Pinpoint the cell where the given text exists, returning its (X, Y) midpoint coordinate. 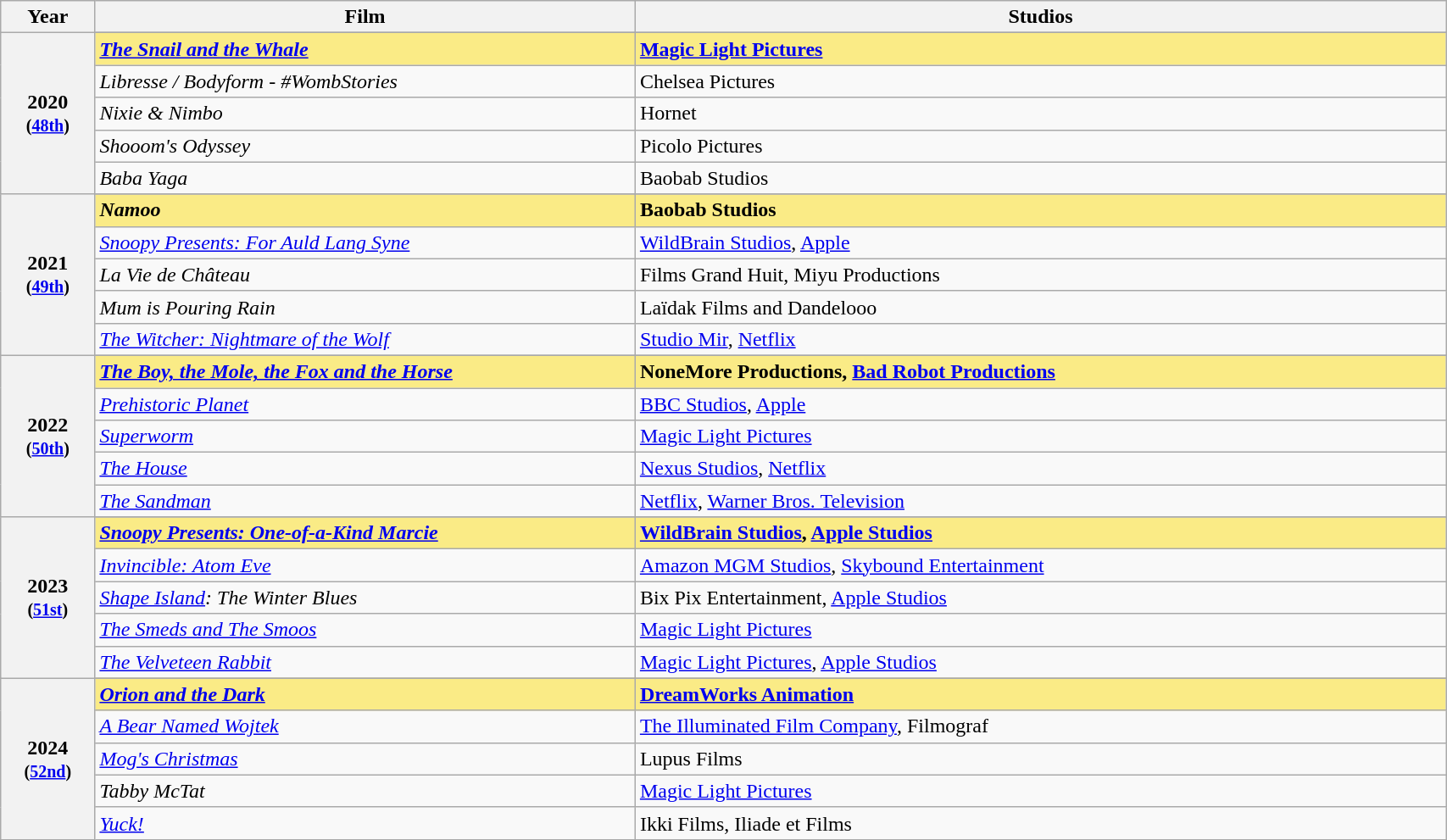
Superworm (365, 437)
Magic Light Pictures, Apple Studios (1040, 662)
NoneMore Productions, Bad Robot Productions (1040, 371)
Chelsea Pictures (1040, 81)
2024 (52nd) (47, 759)
The Illuminated Film Company, Filmograf (1040, 726)
Amazon MGM Studios, Skybound Entertainment (1040, 565)
Snoopy Presents: For Auld Lang Syne (365, 242)
Films Grand Huit, Miyu Productions (1040, 275)
Tabby McTat (365, 791)
Yuck! (365, 823)
The Smeds and The Smoos (365, 630)
2023 (51st) (47, 598)
WildBrain Studios, Apple Studios (1040, 533)
Mum is Pouring Rain (365, 307)
Namoo (365, 210)
2021 (49th) (47, 275)
Shape Island: The Winter Blues (365, 598)
Baba Yaga (365, 178)
Libresse / Bodyform - #WombStories (365, 81)
The Velveteen Rabbit (365, 662)
Studio Mir, Netflix (1040, 339)
Year (47, 17)
DreamWorks Animation (1040, 694)
Studios (1040, 17)
Laïdak Films and Dandelooo (1040, 307)
2022 (50th) (47, 436)
Mog's Christmas (365, 759)
The Witcher: Nightmare of the Wolf (365, 339)
Lupus Films (1040, 759)
Picolo Pictures (1040, 146)
La Vie de Château (365, 275)
BBC Studios, Apple (1040, 404)
The House (365, 469)
Netflix, Warner Bros. Television (1040, 501)
The Boy, the Mole, the Fox and the Horse (365, 371)
Orion and the Dark (365, 694)
Film (365, 17)
The Sandman (365, 501)
A Bear Named Wojtek (365, 726)
Nixie & Nimbo (365, 114)
The Snail and the Whale (365, 49)
Snoopy Presents: One-of-a-Kind Marcie (365, 533)
2020 (48th) (47, 114)
Bix Pix Entertainment, Apple Studios (1040, 598)
Prehistoric Planet (365, 404)
Hornet (1040, 114)
Nexus Studios, Netflix (1040, 469)
Invincible: Atom Eve (365, 565)
Ikki Films, Iliade et Films (1040, 823)
Shooom's Odyssey (365, 146)
WildBrain Studios, Apple (1040, 242)
